Search for the cell housing the specified text and yield its (x, y) center coordinate. 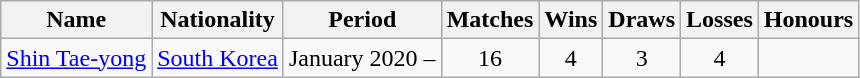
Wins (571, 20)
Name (76, 20)
Nationality (218, 20)
Losses (720, 20)
Matches (490, 20)
16 (490, 58)
Honours (808, 20)
Draws (642, 20)
South Korea (218, 58)
3 (642, 58)
Shin Tae-yong (76, 58)
January 2020 – (362, 58)
Period (362, 20)
